Identify which cell holds the provided text, then report its (x, y) central coordinate. 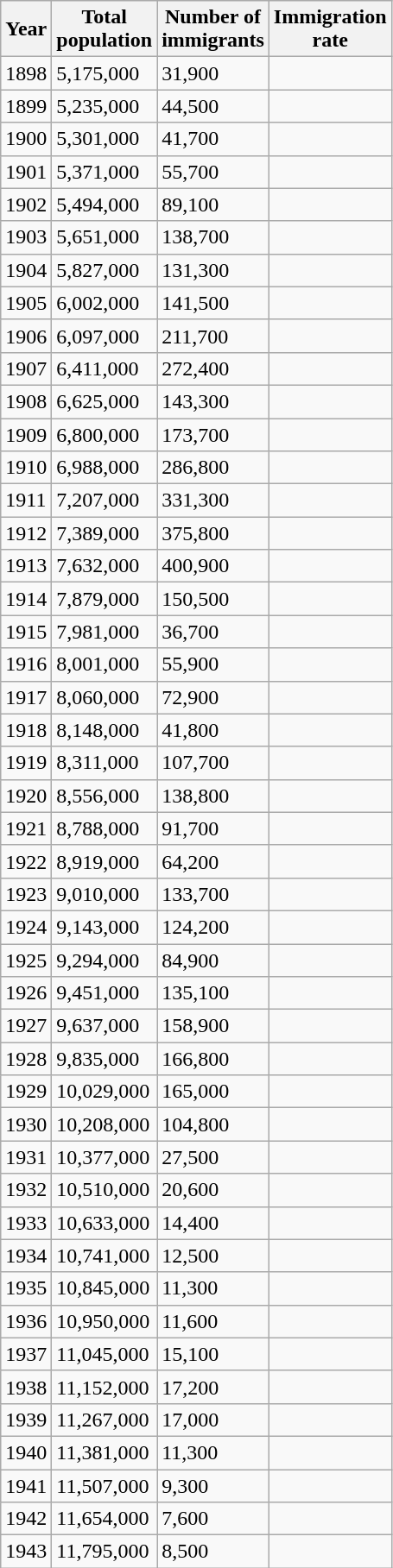
5,371,000 (105, 172)
1940 (26, 1452)
11,654,000 (105, 1519)
5,175,000 (105, 73)
8,148,000 (105, 730)
1898 (26, 73)
41,800 (213, 730)
1915 (26, 632)
1943 (26, 1552)
211,700 (213, 336)
272,400 (213, 368)
55,700 (213, 172)
6,002,000 (105, 303)
64,200 (213, 861)
91,700 (213, 828)
5,235,000 (105, 106)
9,143,000 (105, 927)
1921 (26, 828)
11,507,000 (105, 1485)
9,300 (213, 1485)
331,300 (213, 501)
8,001,000 (105, 664)
41,700 (213, 139)
1930 (26, 1124)
165,000 (213, 1092)
15,100 (213, 1354)
36,700 (213, 632)
1926 (26, 993)
12,500 (213, 1256)
Immigrationrate (330, 29)
10,029,000 (105, 1092)
1923 (26, 894)
7,632,000 (105, 566)
44,500 (213, 106)
1924 (26, 927)
10,510,000 (105, 1190)
8,556,000 (105, 796)
Totalpopulation (105, 29)
150,500 (213, 599)
27,500 (213, 1157)
11,152,000 (105, 1387)
9,835,000 (105, 1059)
1902 (26, 205)
1906 (26, 336)
1908 (26, 401)
31,900 (213, 73)
10,377,000 (105, 1157)
1928 (26, 1059)
1931 (26, 1157)
14,400 (213, 1223)
17,000 (213, 1420)
20,600 (213, 1190)
10,208,000 (105, 1124)
1925 (26, 960)
286,800 (213, 468)
1922 (26, 861)
11,045,000 (105, 1354)
11,600 (213, 1321)
6,800,000 (105, 434)
400,900 (213, 566)
10,845,000 (105, 1288)
1901 (26, 172)
143,300 (213, 401)
8,500 (213, 1552)
8,919,000 (105, 861)
1939 (26, 1420)
1905 (26, 303)
1899 (26, 106)
1914 (26, 599)
9,451,000 (105, 993)
1934 (26, 1256)
7,389,000 (105, 533)
11,795,000 (105, 1552)
104,800 (213, 1124)
10,950,000 (105, 1321)
8,788,000 (105, 828)
1941 (26, 1485)
6,988,000 (105, 468)
138,700 (213, 237)
1900 (26, 139)
1909 (26, 434)
1917 (26, 697)
9,637,000 (105, 1026)
173,700 (213, 434)
107,700 (213, 763)
1933 (26, 1223)
17,200 (213, 1387)
7,981,000 (105, 632)
1937 (26, 1354)
1936 (26, 1321)
1912 (26, 533)
1920 (26, 796)
5,494,000 (105, 205)
1918 (26, 730)
1911 (26, 501)
1903 (26, 237)
1932 (26, 1190)
1935 (26, 1288)
5,301,000 (105, 139)
8,060,000 (105, 697)
10,633,000 (105, 1223)
1929 (26, 1092)
55,900 (213, 664)
6,097,000 (105, 336)
133,700 (213, 894)
7,879,000 (105, 599)
1904 (26, 270)
5,651,000 (105, 237)
135,100 (213, 993)
1916 (26, 664)
11,381,000 (105, 1452)
158,900 (213, 1026)
1913 (26, 566)
6,411,000 (105, 368)
1907 (26, 368)
Number ofimmigrants (213, 29)
1927 (26, 1026)
7,600 (213, 1519)
9,010,000 (105, 894)
10,741,000 (105, 1256)
1938 (26, 1387)
5,827,000 (105, 270)
9,294,000 (105, 960)
8,311,000 (105, 763)
141,500 (213, 303)
138,800 (213, 796)
84,900 (213, 960)
166,800 (213, 1059)
1942 (26, 1519)
1919 (26, 763)
375,800 (213, 533)
6,625,000 (105, 401)
89,100 (213, 205)
7,207,000 (105, 501)
124,200 (213, 927)
131,300 (213, 270)
Year (26, 29)
11,267,000 (105, 1420)
72,900 (213, 697)
1910 (26, 468)
